Search for the cell housing the specified text and yield its [x, y] center coordinate. 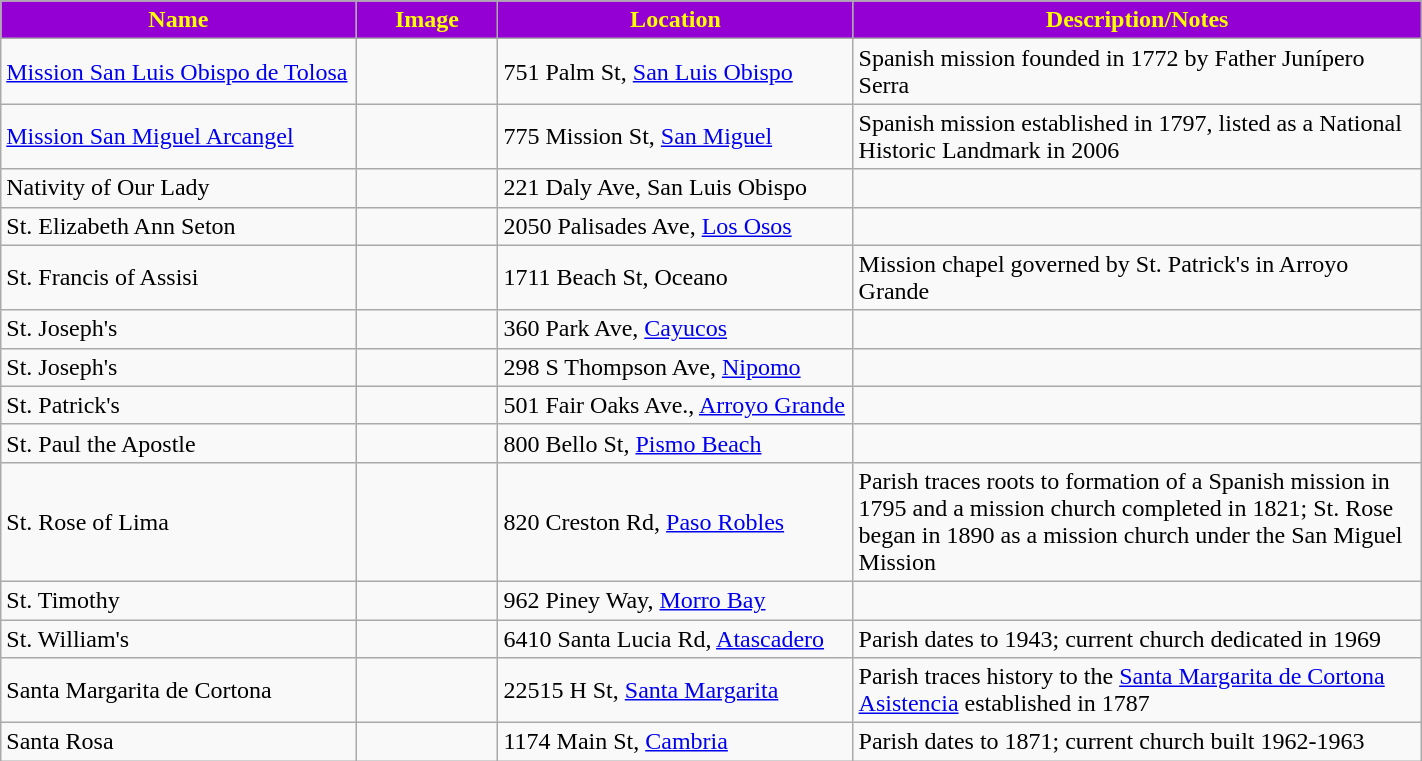
St. Patrick's [178, 405]
St. William's [178, 639]
751 Palm St, San Luis Obispo [676, 72]
Description/Notes [1137, 20]
501 Fair Oaks Ave., Arroyo Grande [676, 405]
St. Rose of Lima [178, 522]
962 Piney Way, Morro Bay [676, 600]
775 Mission St, San Miguel [676, 136]
St. Francis of Assisi [178, 278]
820 Creston Rd, Paso Robles [676, 522]
St. Elizabeth Ann Seton [178, 226]
Spanish mission founded in 1772 by Father Junípero Serra [1137, 72]
800 Bello St, Pismo Beach [676, 443]
360 Park Ave, Cayucos [676, 329]
Parish dates to 1871; current church built 1962-1963 [1137, 742]
Mission San Miguel Arcangel [178, 136]
St. Paul the Apostle [178, 443]
Mission San Luis Obispo de Tolosa [178, 72]
Nativity of Our Lady [178, 188]
1174 Main St, Cambria [676, 742]
298 S Thompson Ave, Nipomo [676, 367]
Parish dates to 1943; current church dedicated in 1969 [1137, 639]
Santa Rosa [178, 742]
Location [676, 20]
Image [427, 20]
22515 H St, Santa Margarita [676, 690]
221 Daly Ave, San Luis Obispo [676, 188]
2050 Palisades Ave, Los Osos [676, 226]
Mission chapel governed by St. Patrick's in Arroyo Grande [1137, 278]
Parish traces history to the Santa Margarita de Cortona Asistencia established in 1787 [1137, 690]
Santa Margarita de Cortona [178, 690]
Spanish mission established in 1797, listed as a National Historic Landmark in 2006 [1137, 136]
6410 Santa Lucia Rd, Atascadero [676, 639]
1711 Beach St, Oceano [676, 278]
Name [178, 20]
St. Timothy [178, 600]
